Pinpoint the cell where the given text exists, returning its (X, Y) midpoint coordinate. 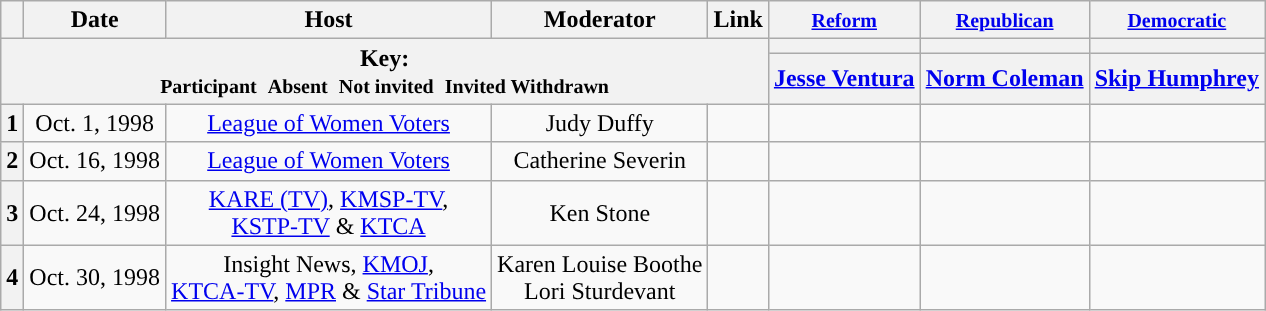
Link (738, 20)
Karen Louise BootheLori Sturdevant (600, 278)
Moderator (600, 20)
Insight News, KMOJ,KTCA-TV, MPR & Star Tribune (329, 278)
Judy Duffy (600, 123)
Date (95, 20)
1 (12, 123)
3 (12, 212)
4 (12, 278)
Oct. 16, 1998 (95, 161)
KARE (TV), KMSP-TV,KSTP-TV & KTCA (329, 212)
Reform (844, 20)
Republican (1004, 20)
Oct. 30, 1998 (95, 278)
Catherine Severin (600, 161)
Host (329, 20)
Ken Stone (600, 212)
Jesse Ventura (844, 78)
2 (12, 161)
Oct. 24, 1998 (95, 212)
Democratic (1176, 20)
Skip Humphrey (1176, 78)
Oct. 1, 1998 (95, 123)
Norm Coleman (1004, 78)
Key: Participant Absent Not invited Invited Withdrawn (385, 72)
